Provide the (x, y) coordinate of the cell's center where the given text is located.  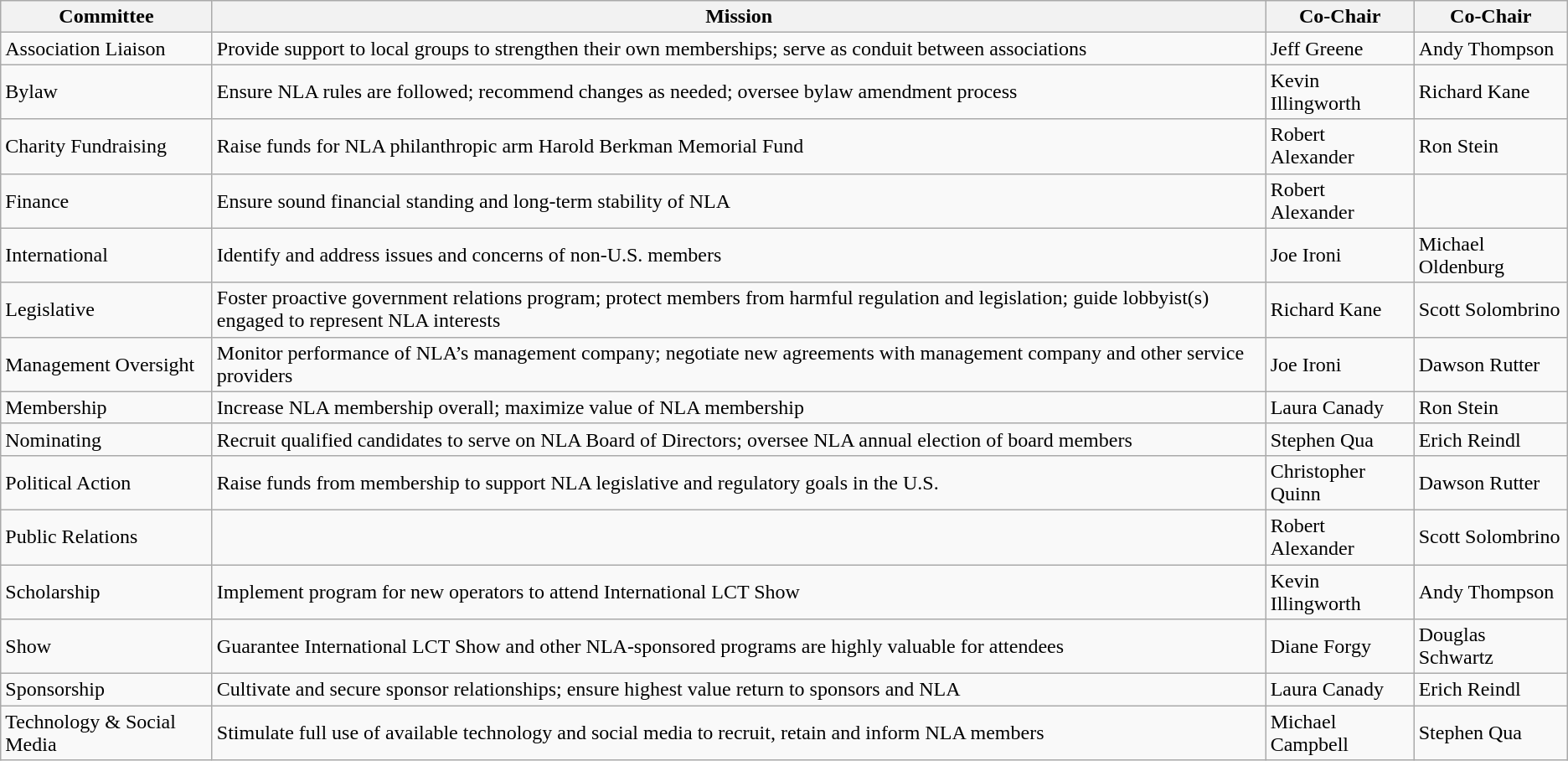
Mission (739, 17)
Stimulate full use of available technology and social media to recruit, retain and inform NLA members (739, 733)
Committee (107, 17)
Bylaw (107, 92)
Jeff Greene (1340, 49)
Michael Campbell (1340, 733)
Monitor performance of NLA’s management company; negotiate new agreements with management company and other service providers (739, 364)
Diane Forgy (1340, 647)
Finance (107, 201)
Implement program for new operators to attend International LCT Show (739, 592)
Identify and address issues and concerns of non-U.S. members (739, 255)
Douglas Schwartz (1491, 647)
Management Oversight (107, 364)
Raise funds for NLA philanthropic arm Harold Berkman Memorial Fund (739, 146)
Charity Fundraising (107, 146)
Legislative (107, 310)
Increase NLA membership overall; maximize value of NLA membership (739, 407)
Raise funds from membership to support NLA legislative and regulatory goals in the U.S. (739, 483)
Christopher Quinn (1340, 483)
Association Liaison (107, 49)
Sponsorship (107, 690)
Membership (107, 407)
Guarantee International LCT Show and other NLA-sponsored programs are highly valuable for attendees (739, 647)
Michael Oldenburg (1491, 255)
International (107, 255)
Cultivate and secure sponsor relationships; ensure highest value return to sponsors and NLA (739, 690)
Recruit qualified candidates to serve on NLA Board of Directors; oversee NLA annual election of board members (739, 439)
Technology & Social Media (107, 733)
Ensure sound financial standing and long-term stability of NLA (739, 201)
Show (107, 647)
Provide support to local groups to strengthen their own memberships; serve as conduit between associations (739, 49)
Ensure NLA rules are followed; recommend changes as needed; oversee bylaw amendment process (739, 92)
Political Action (107, 483)
Public Relations (107, 536)
Nominating (107, 439)
Scholarship (107, 592)
